Return (X, Y) of the center of cell containing provided text 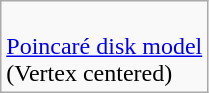
Poincaré disk model(Vertex centered) (104, 47)
